Output the (X, Y) coordinate of the center of the cell containing the given text.  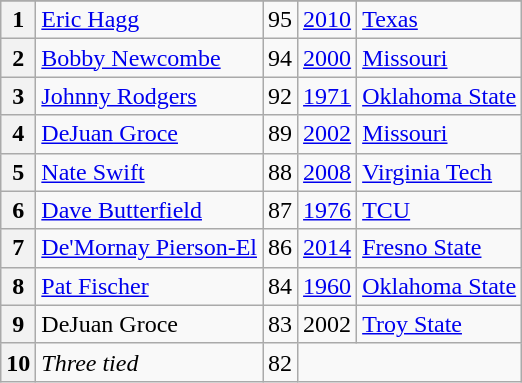
1960 (328, 286)
Texas (440, 20)
9 (18, 324)
94 (280, 58)
Eric Hagg (150, 20)
Pat Fischer (150, 286)
4 (18, 134)
Fresno State (440, 248)
Nate Swift (150, 172)
2010 (328, 20)
Troy State (440, 324)
3 (18, 96)
Virginia Tech (440, 172)
TCU (440, 210)
Johnny Rodgers (150, 96)
Three tied (150, 362)
5 (18, 172)
2 (18, 58)
Bobby Newcombe (150, 58)
2014 (328, 248)
1976 (328, 210)
88 (280, 172)
2008 (328, 172)
83 (280, 324)
86 (280, 248)
7 (18, 248)
89 (280, 134)
95 (280, 20)
84 (280, 286)
1 (18, 20)
8 (18, 286)
87 (280, 210)
6 (18, 210)
1971 (328, 96)
10 (18, 362)
Dave Butterfield (150, 210)
82 (280, 362)
2000 (328, 58)
92 (280, 96)
De'Mornay Pierson-El (150, 248)
